Return (X, Y) of the center of cell containing provided text 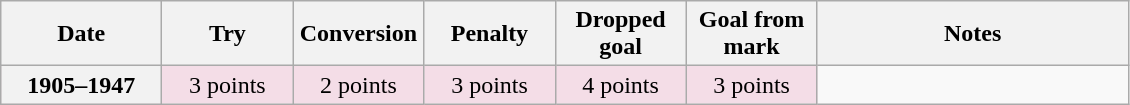
Penalty (490, 34)
Conversion (358, 34)
Try (228, 34)
Goal from mark (752, 34)
Notes (972, 34)
Dropped goal (620, 34)
Date (82, 34)
4 points (620, 85)
1905–1947 (82, 85)
2 points (358, 85)
